From the cell containing the given text, extract its center point as [X, Y] coordinate. 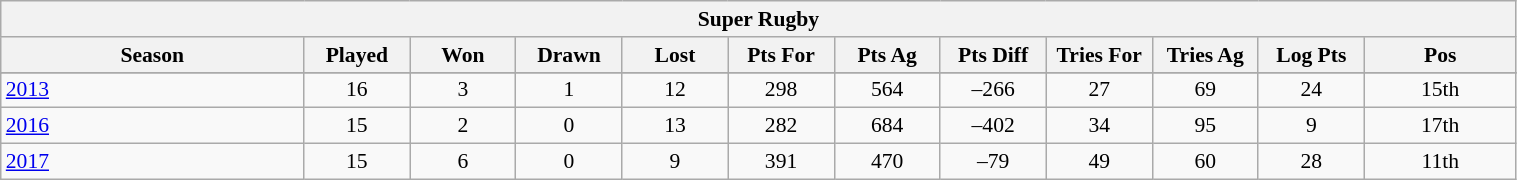
15th [1440, 90]
–266 [993, 90]
2 [463, 126]
2013 [152, 90]
391 [781, 162]
60 [1205, 162]
Pts Diff [993, 55]
–79 [993, 162]
Tries Ag [1205, 55]
Tries For [1099, 55]
Pts For [781, 55]
2016 [152, 126]
3 [463, 90]
564 [887, 90]
Season [152, 55]
Log Pts [1311, 55]
49 [1099, 162]
Won [463, 55]
34 [1099, 126]
2017 [152, 162]
28 [1311, 162]
95 [1205, 126]
27 [1099, 90]
1 [569, 90]
16 [357, 90]
Pts Ag [887, 55]
–402 [993, 126]
282 [781, 126]
470 [887, 162]
Pos [1440, 55]
13 [675, 126]
684 [887, 126]
Super Rugby [758, 19]
Played [357, 55]
298 [781, 90]
17th [1440, 126]
12 [675, 90]
Drawn [569, 55]
24 [1311, 90]
Lost [675, 55]
11th [1440, 162]
6 [463, 162]
69 [1205, 90]
